Output the (x, y) coordinate of the center of the cell containing the given text.  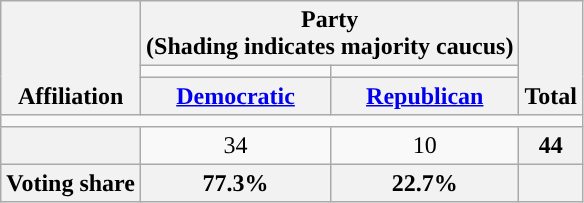
77.3% (236, 183)
Democratic (236, 96)
Total (551, 58)
22.7% (425, 183)
10 (425, 145)
34 (236, 145)
Affiliation (71, 58)
Republican (425, 96)
Voting share (71, 183)
Party (Shading indicates majority caucus) (330, 34)
44 (551, 145)
